Pinpoint the cell where the given text exists, returning its [x, y] midpoint coordinate. 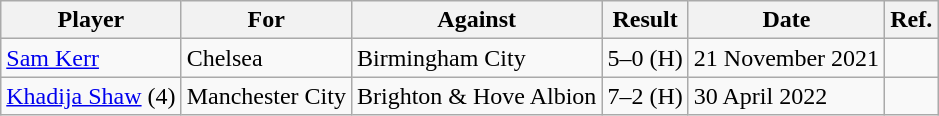
Date [786, 20]
5–0 (H) [645, 58]
For [266, 20]
Sam Kerr [91, 58]
7–2 (H) [645, 96]
Chelsea [266, 58]
Result [645, 20]
Brighton & Hove Albion [476, 96]
30 April 2022 [786, 96]
Player [91, 20]
Khadija Shaw (4) [91, 96]
21 November 2021 [786, 58]
Against [476, 20]
Manchester City [266, 96]
Ref. [912, 20]
Birmingham City [476, 58]
